Capture the cell that displays the provided text and extract its (X, Y) central coordinate. 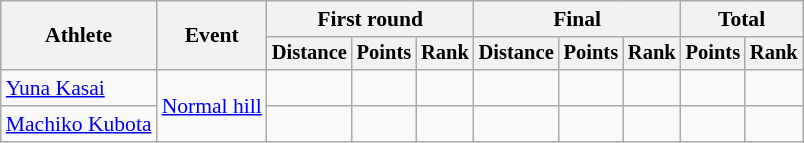
Machiko Kubota (79, 124)
Yuna Kasai (79, 88)
Total (742, 19)
Event (212, 36)
First round (370, 19)
Athlete (79, 36)
Final (578, 19)
Normal hill (212, 106)
